Find where the given text appears and provide that cell's center as [x, y] coordinate. 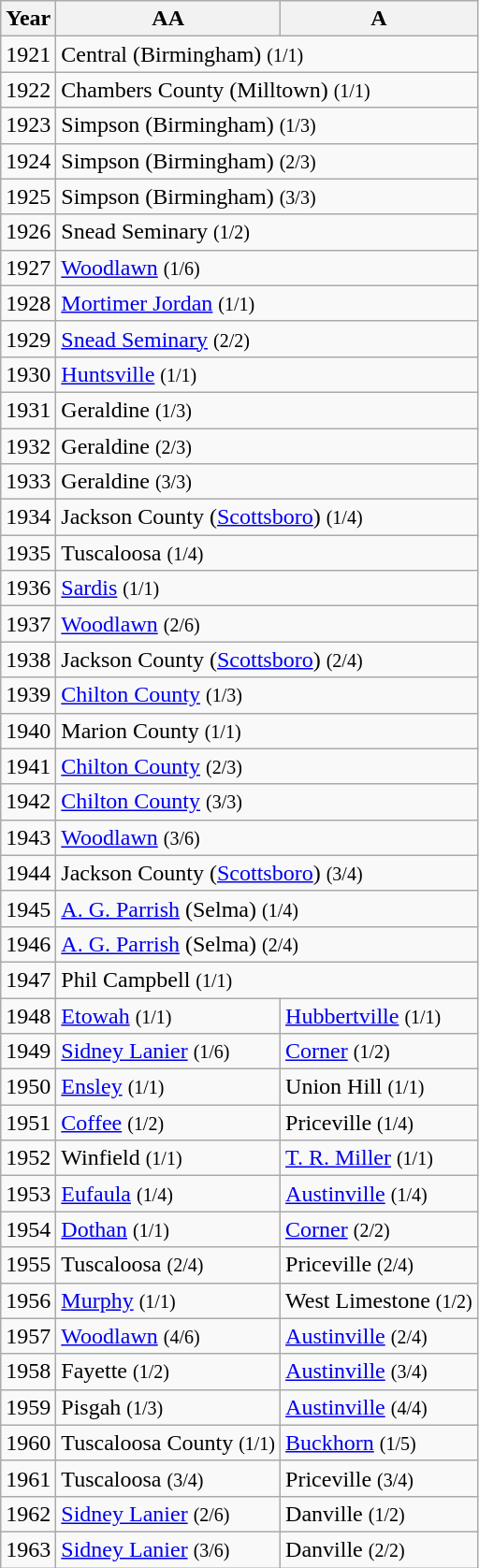
Woodlawn (3/6) [267, 837]
Danville (2/2) [380, 1549]
Simpson (Birmingham) (1/3) [267, 125]
1948 [28, 1015]
1941 [28, 766]
Snead Seminary (2/2) [267, 339]
1960 [28, 1443]
1926 [28, 232]
1930 [28, 374]
1954 [28, 1229]
1921 [28, 54]
1931 [28, 410]
Chilton County (2/3) [267, 766]
Geraldine (3/3) [267, 482]
Dothan (1/1) [168, 1229]
1938 [28, 660]
Priceville (1/4) [380, 1123]
Buckhorn (1/5) [380, 1443]
Snead Seminary (1/2) [267, 232]
Mortimer Jordan (1/1) [267, 303]
Corner (1/2) [380, 1052]
A. G. Parrish (Selma) (1/4) [267, 908]
Chilton County (3/3) [267, 802]
1922 [28, 90]
1939 [28, 695]
A [380, 19]
1940 [28, 731]
Woodlawn (2/6) [267, 624]
Geraldine (2/3) [267, 446]
Tuscaloosa (1/4) [267, 553]
1956 [28, 1300]
Woodlawn (1/6) [267, 268]
Ensley (1/1) [168, 1087]
Sidney Lanier (3/6) [168, 1549]
1923 [28, 125]
Tuscaloosa County (1/1) [168, 1443]
1958 [28, 1372]
Sidney Lanier (2/6) [168, 1514]
1942 [28, 802]
Marion County (1/1) [267, 731]
Year [28, 19]
Eufaula (1/4) [168, 1194]
Austinville (3/4) [380, 1372]
Tuscaloosa (2/4) [168, 1265]
1957 [28, 1336]
Etowah (1/1) [168, 1015]
Woodlawn (4/6) [168, 1336]
Priceville (2/4) [380, 1265]
1928 [28, 303]
A. G. Parrish (Selma) (2/4) [267, 944]
AA [168, 19]
1963 [28, 1549]
Murphy (1/1) [168, 1300]
1945 [28, 908]
Union Hill (1/1) [380, 1087]
1950 [28, 1087]
Austinville (1/4) [380, 1194]
1933 [28, 482]
Corner (2/2) [380, 1229]
Chilton County (1/3) [267, 695]
T. R. Miller (1/1) [380, 1158]
1955 [28, 1265]
1952 [28, 1158]
1924 [28, 161]
1944 [28, 873]
Chambers County (Milltown) (1/1) [267, 90]
1959 [28, 1407]
Central (Birmingham) (1/1) [267, 54]
Sardis (1/1) [267, 588]
1932 [28, 446]
1951 [28, 1123]
Huntsville (1/1) [267, 374]
1949 [28, 1052]
1953 [28, 1194]
Sidney Lanier (1/6) [168, 1052]
Pisgah (1/3) [168, 1407]
Simpson (Birmingham) (2/3) [267, 161]
Phil Campbell (1/1) [267, 980]
1962 [28, 1514]
Geraldine (1/3) [267, 410]
Hubbertville (1/1) [380, 1015]
Tuscaloosa (3/4) [168, 1478]
1961 [28, 1478]
Fayette (1/2) [168, 1372]
1935 [28, 553]
1937 [28, 624]
Winfield (1/1) [168, 1158]
1929 [28, 339]
Jackson County (Scottsboro) (1/4) [267, 517]
Jackson County (Scottsboro) (2/4) [267, 660]
Simpson (Birmingham) (3/3) [267, 196]
Jackson County (Scottsboro) (3/4) [267, 873]
Priceville (3/4) [380, 1478]
1936 [28, 588]
1927 [28, 268]
1947 [28, 980]
Danville (1/2) [380, 1514]
Coffee (1/2) [168, 1123]
Austinville (4/4) [380, 1407]
1943 [28, 837]
1925 [28, 196]
1946 [28, 944]
1934 [28, 517]
Austinville (2/4) [380, 1336]
West Limestone (1/2) [380, 1300]
